Identify which cell holds the provided text, then report its (X, Y) central coordinate. 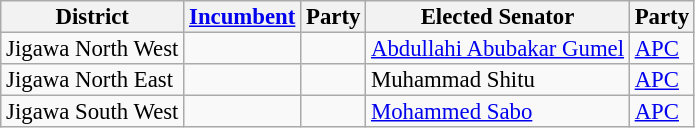
Muhammad Shitu (498, 80)
District (92, 17)
Elected Senator (498, 17)
Jigawa North East (92, 80)
Incumbent (242, 17)
Jigawa North West (92, 49)
Abdullahi Abubakar Gumel (498, 49)
Jigawa South West (92, 112)
Mohammed Sabo (498, 112)
